Detect which cell encompasses the target text, then output its [X, Y] center coordinate. 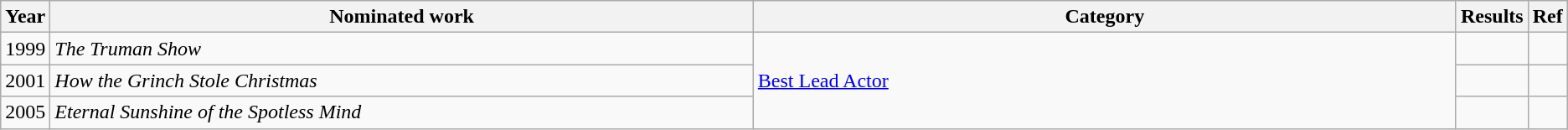
2001 [25, 81]
How the Grinch Stole Christmas [402, 81]
Ref [1548, 17]
Category [1104, 17]
Nominated work [402, 17]
The Truman Show [402, 49]
Best Lead Actor [1104, 81]
1999 [25, 49]
Results [1492, 17]
2005 [25, 112]
Eternal Sunshine of the Spotless Mind [402, 112]
Year [25, 17]
